Search for the cell housing the specified text and yield its (x, y) center coordinate. 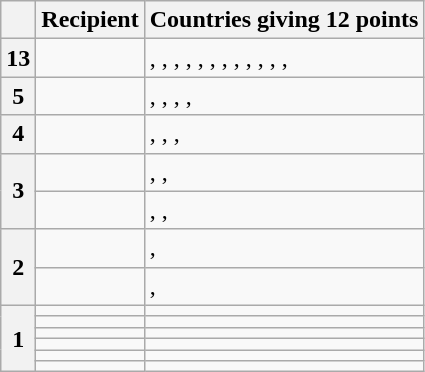
2 (18, 267)
3 (18, 191)
, , , , (284, 96)
5 (18, 96)
1 (18, 338)
Recipient (90, 20)
, , , , , , , , , , , , (284, 58)
Countries giving 12 points (284, 20)
4 (18, 134)
, , , (284, 134)
13 (18, 58)
